Determine the (x, y) coordinate at the center of the cell enclosing the given text.  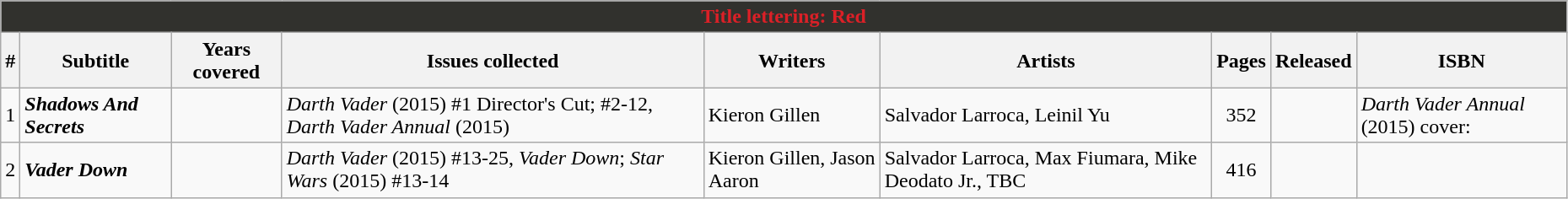
Darth Vader Annual (2015) cover: (1461, 115)
ISBN (1461, 61)
# (10, 61)
Darth Vader (2015) #13-25, Vader Down; Star Wars (2015) #13-14 (493, 170)
2 (10, 170)
Salvador Larroca, Max Fiumara, Mike Deodato Jr., TBC (1046, 170)
Subtitle (96, 61)
1 (10, 115)
Vader Down (96, 170)
Pages (1242, 61)
352 (1242, 115)
Title lettering: Red (784, 17)
416 (1242, 170)
Kieron Gillen (791, 115)
Salvador Larroca, Leinil Yu (1046, 115)
Artists (1046, 61)
Released (1313, 61)
Kieron Gillen, Jason Aaron (791, 170)
Years covered (227, 61)
Writers (791, 61)
Issues collected (493, 61)
Darth Vader (2015) #1 Director's Cut; #2-12, Darth Vader Annual (2015) (493, 115)
Shadows And Secrets (96, 115)
